Provide the [X, Y] coordinate of the cell's center where the given text is located.  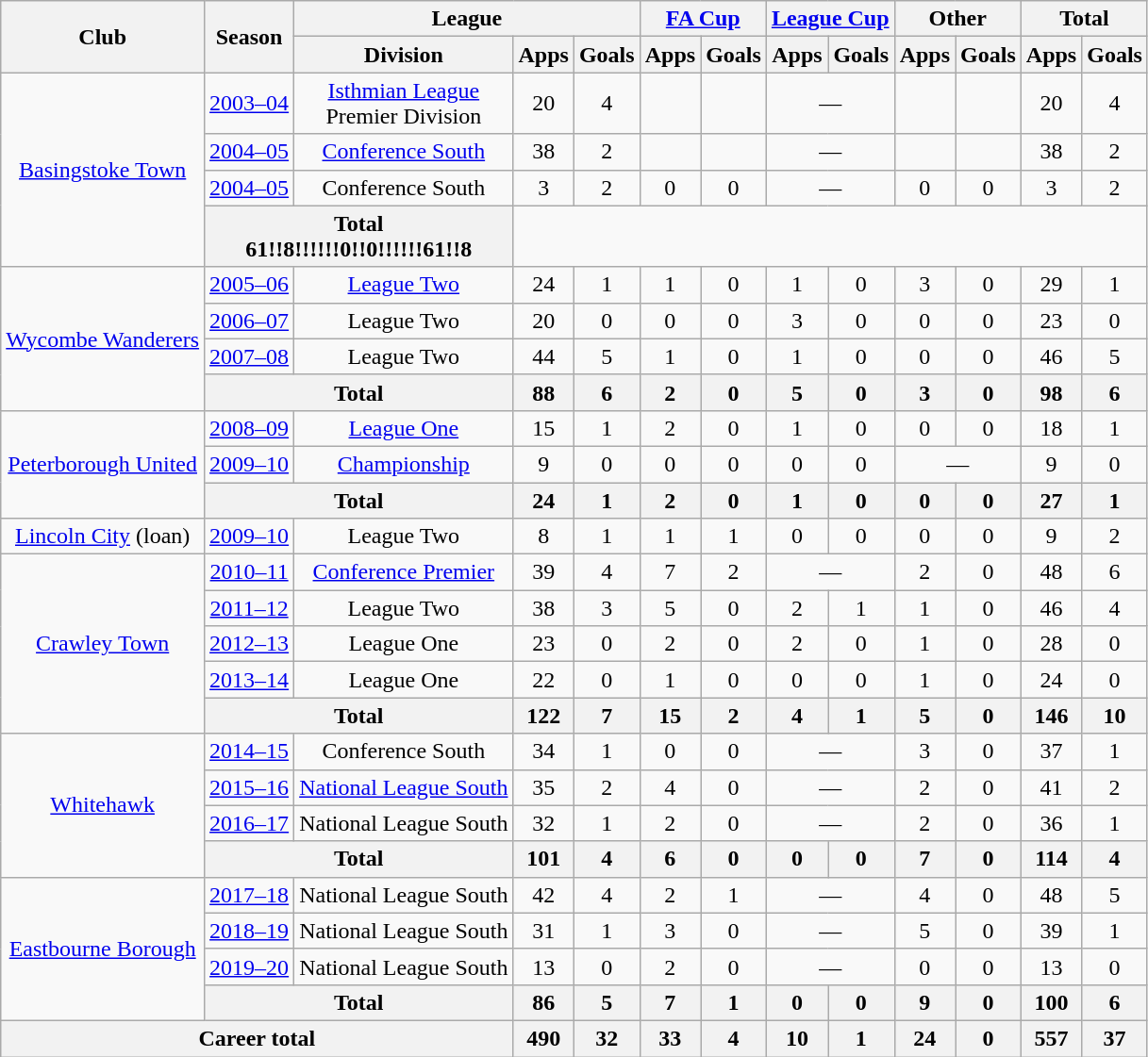
Peterborough United [103, 464]
Lincoln City (loan) [103, 537]
100 [1051, 1002]
Whitehawk [103, 805]
33 [670, 1038]
2005–06 [249, 285]
31 [543, 931]
2003–04 [249, 104]
42 [543, 895]
Conference Premier [404, 572]
146 [1051, 716]
18 [1051, 428]
2015–16 [249, 787]
557 [1051, 1038]
2007–08 [249, 356]
27 [1051, 501]
490 [543, 1038]
86 [543, 1002]
2017–18 [249, 895]
2011–12 [249, 608]
FA Cup [703, 19]
122 [543, 716]
88 [543, 392]
Career total [257, 1038]
League Cup [830, 19]
Division [404, 55]
Isthmian LeaguePremier Division [404, 104]
2019–20 [249, 966]
2010–11 [249, 572]
36 [1051, 823]
2013–14 [249, 680]
Other [957, 19]
Club [103, 37]
Crawley Town [103, 644]
Eastbourne Borough [103, 949]
41 [1051, 787]
114 [1051, 859]
2018–19 [249, 931]
2014–15 [249, 751]
Wycombe Wanderers [103, 339]
8 [543, 537]
Season [249, 37]
Championship [404, 464]
Total61!!8!!!!!!0!!0!!!!!!61!!8 [358, 236]
34 [543, 751]
League [468, 19]
2008–09 [249, 428]
28 [1051, 644]
Basingstoke Town [103, 170]
29 [1051, 285]
98 [1051, 392]
2006–07 [249, 321]
35 [543, 787]
101 [543, 859]
2016–17 [249, 823]
2012–13 [249, 644]
44 [543, 356]
22 [543, 680]
